Capture the cell that displays the provided text and extract its [X, Y] central coordinate. 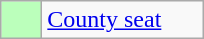
County seat [122, 20]
